Return (X, Y) of the center of cell containing provided text 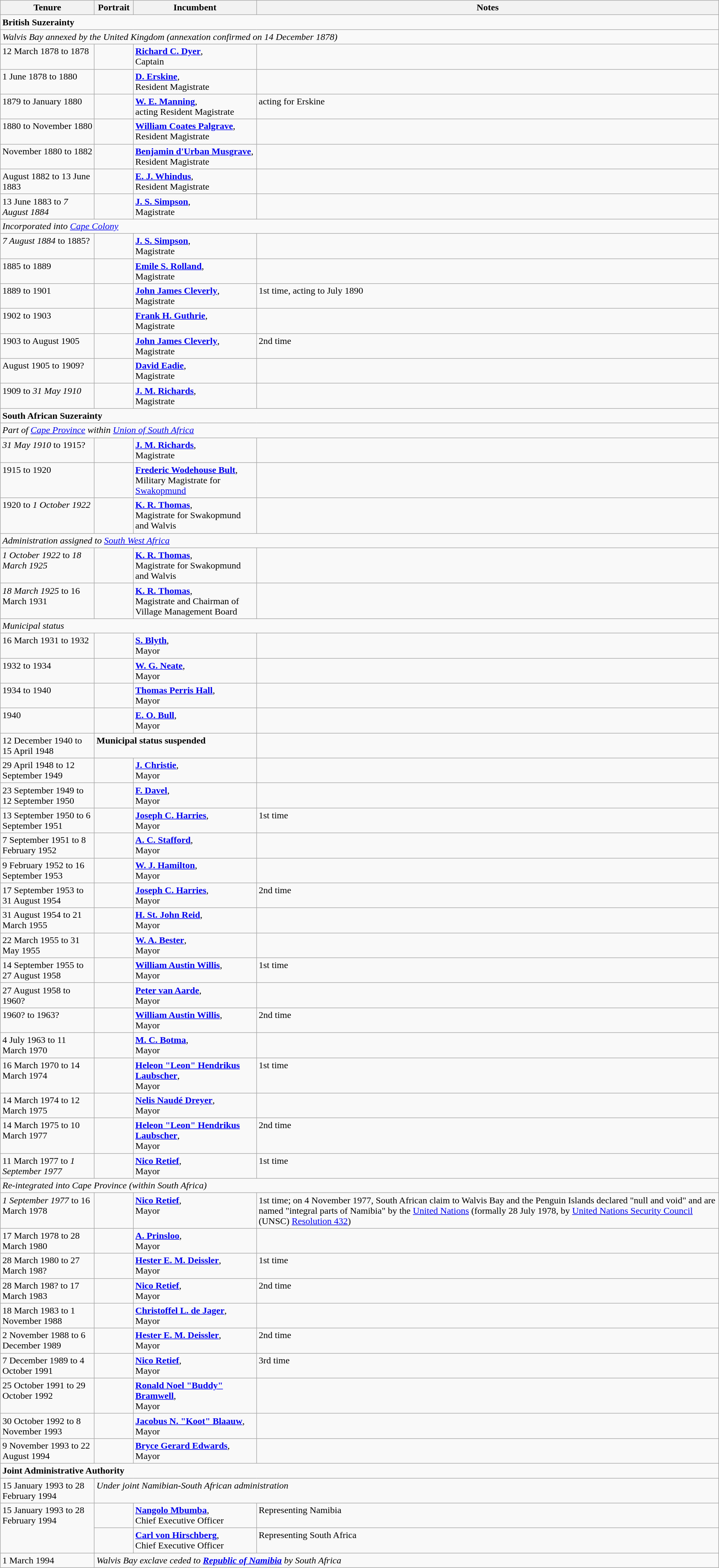
1915 to 1920 (48, 480)
W. E. Manning, acting Resident Magistrate (195, 107)
November 1880 to 1882 (48, 157)
A. C. Stafford, Mayor (195, 845)
3rd time (488, 1366)
August 1882 to 13 June 1883 (48, 181)
W. J. Hamilton, Mayor (195, 871)
Benjamin d'Urban Musgrave, Resident Magistrate (195, 157)
K. R. Thomas, Magistrate and Chairman of Village Management Board (195, 601)
acting for Erskine (488, 107)
H. St. John Reid, Mayor (195, 920)
18 March 1983 to 1 November 1988 (48, 1316)
Frederic Wodehouse Bult, Military Magistrate for Swakopmund (195, 480)
30 October 1992 to 8 November 1993 (48, 1426)
14 September 1955 to 27 August 1958 (48, 970)
Notes (488, 8)
1 October 1922 to 18 March 1925 (48, 565)
Frank H. Guthrie, Magistrate (195, 321)
31 May 1910 to 1915? (48, 450)
J. Christie, Mayor (195, 771)
25 October 1991 to 29 October 1992 (48, 1396)
17 September 1953 to 31 August 1954 (48, 895)
South African Suzerainty (359, 416)
Nangolo Mbumba, Chief Executive Officer (195, 1515)
David Eadie, Magistrate (195, 371)
A. Prinsloo, Mayor (195, 1241)
E. O. Bull, Mayor (195, 721)
Richard C. Dyer, Captain (195, 57)
2 November 1988 to 6 December 1989 (48, 1340)
12 March 1878 to 1878 (48, 57)
Christoffel L. de Jager, Mayor (195, 1316)
Incumbent (195, 8)
27 August 1958 to 1960? (48, 995)
Representing South Africa (488, 1541)
M. C. Botma, Mayor (195, 1045)
1880 to November 1880 (48, 131)
Ronald Noel "Buddy" Bramwell, Mayor (195, 1396)
1909 to 31 May 1910 (48, 396)
23 September 1949 to 12 September 1950 (48, 795)
1960? to 1963? (48, 1020)
16 March 1931 to 1932 (48, 646)
4 July 1963 to 11 March 1970 (48, 1045)
Re-integrated into Cape Province (within South Africa) (359, 1186)
Emile S. Rolland, Magistrate (195, 271)
W. G. Neate, Mayor (195, 670)
31 August 1954 to 21 March 1955 (48, 920)
Walvis Bay annexed by the United Kingdom (annexation confirmed on 14 December 1878) (359, 37)
1st time, acting to July 1890 (488, 296)
28 March 198? to 17 March 1983 (48, 1290)
1903 to August 1905 (48, 346)
Joint Administrative Authority (359, 1471)
1889 to 1901 (48, 296)
1879 to January 1880 (48, 107)
Portrait (114, 8)
13 June 1883 to 7 August 1884 (48, 207)
Tenure (48, 8)
29 April 1948 to 12 September 1949 (48, 771)
Carl von Hirschberg, Chief Executive Officer (195, 1541)
9 November 1993 to 22 August 1994 (48, 1451)
18 March 1925 to 16 March 1931 (48, 601)
1885 to 1889 (48, 271)
7 December 1989 to 4 October 1991 (48, 1366)
Municipal status (359, 626)
7 September 1951 to 8 February 1952 (48, 845)
1932 to 1934 (48, 670)
Part of Cape Province within Union of South Africa (359, 430)
Jacobus N. "Koot" Blaauw, Mayor (195, 1426)
Administration assigned to South West Africa (359, 540)
17 March 1978 to 28 March 1980 (48, 1241)
1920 to 1 October 1922 (48, 516)
Bryce Gerard Edwards, Mayor (195, 1451)
Incorporated into Cape Colony (359, 226)
7 August 1884 to 1885? (48, 246)
14 March 1975 to 10 March 1977 (48, 1136)
Nelis Naudé Dreyer, Mayor (195, 1105)
W. A. Bester, Mayor (195, 945)
E. J. Whindus, Resident Magistrate (195, 181)
Walvis Bay exclave ceded to Republic of Namibia by South Africa (406, 1560)
William Coates Palgrave, Resident Magistrate (195, 131)
16 March 1970 to 14 March 1974 (48, 1076)
1934 to 1940 (48, 696)
12 December 1940 to 15 April 1948 (48, 745)
British Suzerainty (359, 22)
1902 to 1903 (48, 321)
1 June 1878 to 1880 (48, 81)
Thomas Perris Hall, Mayor (195, 696)
22 March 1955 to 31 May 1955 (48, 945)
August 1905 to 1909? (48, 371)
D. Erskine, Resident Magistrate (195, 81)
11 March 1977 to 1 September 1977 (48, 1166)
Peter van Aarde, Mayor (195, 995)
Municipal status suspended (176, 745)
14 March 1974 to 12 March 1975 (48, 1105)
1940 (48, 721)
1 September 1977 to 16 March 1978 (48, 1211)
13 September 1950 to 6 September 1951 (48, 821)
Representing Namibia (488, 1515)
28 March 1980 to 27 March 198? (48, 1266)
1 March 1994 (48, 1560)
S. Blyth, Mayor (195, 646)
F. Davel, Mayor (195, 795)
9 February 1952 to 16 September 1953 (48, 871)
Under joint Namibian-South African administration (406, 1490)
